Search for the cell housing the specified text and yield its (X, Y) center coordinate. 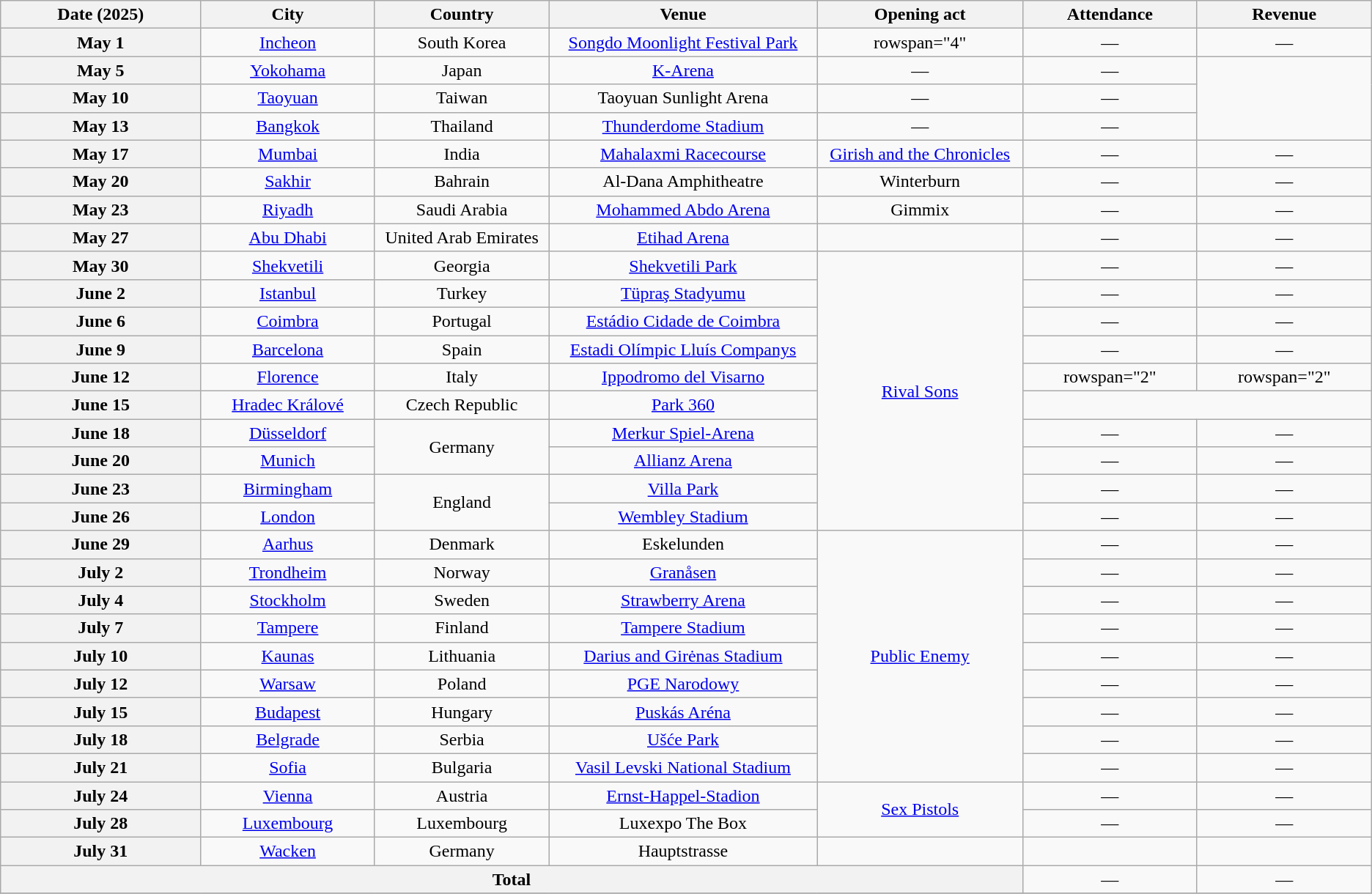
Serbia (462, 739)
Park 360 (683, 405)
Portugal (462, 321)
May 17 (101, 154)
Mohammed Abdo Arena (683, 210)
Denmark (462, 544)
July 21 (101, 767)
Strawberry Arena (683, 600)
Rival Sons (920, 391)
Luxexpo The Box (683, 824)
Hauptstrasse (683, 851)
Turkey (462, 293)
July 24 (101, 795)
Ernst-Happel-Stadion (683, 795)
Estádio Cidade de Coimbra (683, 321)
Thunderdome Stadium (683, 126)
Trondheim (288, 572)
Finland (462, 628)
Italy (462, 377)
July 12 (101, 684)
Sweden (462, 600)
Kaunas (288, 656)
Sofia (288, 767)
Gimmix (920, 210)
Belgrade (288, 739)
Villa Park (683, 489)
Country (462, 15)
Coimbra (288, 321)
July 28 (101, 824)
Istanbul (288, 293)
Norway (462, 572)
K-Arena (683, 70)
Shekvetili (288, 265)
Ippodromo del Visarno (683, 377)
Attendance (1110, 15)
May 10 (101, 98)
Allianz Arena (683, 461)
Bahrain (462, 182)
Winterburn (920, 182)
Lithuania (462, 656)
Bulgaria (462, 767)
Total (512, 879)
July 10 (101, 656)
Taiwan (462, 98)
Tüpraş Stadyumu (683, 293)
England (462, 503)
Austria (462, 795)
Thailand (462, 126)
May 13 (101, 126)
Taoyuan (288, 98)
Eskelunden (683, 544)
Spain (462, 350)
PGE Narodowy (683, 684)
July 31 (101, 851)
Shekvetili Park (683, 265)
June 18 (101, 433)
June 23 (101, 489)
Aarhus (288, 544)
Sakhir (288, 182)
Munich (288, 461)
Czech Republic (462, 405)
May 23 (101, 210)
Taoyuan Sunlight Arena (683, 98)
City (288, 15)
Hungary (462, 712)
Tampere (288, 628)
July 4 (101, 600)
May 27 (101, 237)
June 9 (101, 350)
May 5 (101, 70)
Mumbai (288, 154)
Public Enemy (920, 657)
Wembley Stadium (683, 517)
June 12 (101, 377)
Etihad Arena (683, 237)
India (462, 154)
United Arab Emirates (462, 237)
Sex Pistols (920, 809)
Hradec Králové (288, 405)
Riyadh (288, 210)
rowspan="4" (920, 43)
Poland (462, 684)
Vienna (288, 795)
June 2 (101, 293)
Yokohama (288, 70)
Ušće Park (683, 739)
London (288, 517)
Incheon (288, 43)
Merkur Spiel-Arena (683, 433)
Estadi Olímpic Lluís Companys (683, 350)
Wacken (288, 851)
Opening act (920, 15)
Al-Dana Amphitheatre (683, 182)
June 29 (101, 544)
Bangkok (288, 126)
Girish and the Chronicles (920, 154)
Abu Dhabi (288, 237)
Warsaw (288, 684)
Revenue (1284, 15)
June 15 (101, 405)
Düsseldorf (288, 433)
Budapest (288, 712)
June 26 (101, 517)
Puskás Aréna (683, 712)
June 20 (101, 461)
May 1 (101, 43)
June 6 (101, 321)
Mahalaxmi Racecourse (683, 154)
July 2 (101, 572)
Florence (288, 377)
Granåsen (683, 572)
Birmingham (288, 489)
July 18 (101, 739)
May 30 (101, 265)
Barcelona (288, 350)
South Korea (462, 43)
Date (2025) (101, 15)
Georgia (462, 265)
Darius and Girėnas Stadium (683, 656)
May 20 (101, 182)
Songdo Moonlight Festival Park (683, 43)
Venue (683, 15)
Tampere Stadium (683, 628)
July 7 (101, 628)
Japan (462, 70)
July 15 (101, 712)
Stockholm (288, 600)
Vasil Levski National Stadium (683, 767)
Saudi Arabia (462, 210)
